From the cell containing the given text, extract its center point as (x, y) coordinate. 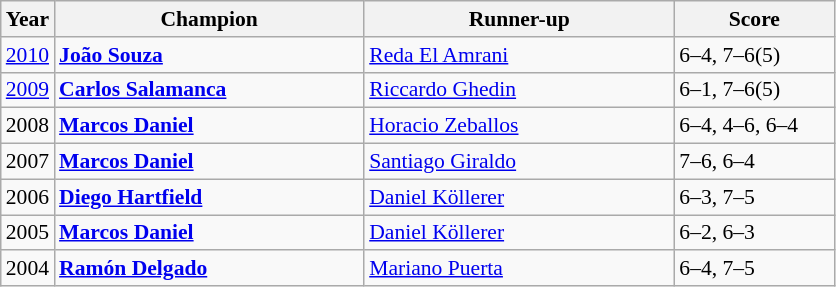
Santiago Giraldo (519, 162)
6–2, 6–3 (754, 233)
Champion (209, 19)
2009 (28, 90)
João Souza (209, 55)
Diego Hartfield (209, 197)
Riccardo Ghedin (519, 90)
Score (754, 19)
6–3, 7–5 (754, 197)
7–6, 6–4 (754, 162)
Mariano Puerta (519, 269)
Runner-up (519, 19)
2004 (28, 269)
6–4, 7–5 (754, 269)
6–4, 4–6, 6–4 (754, 126)
2010 (28, 55)
Horacio Zeballos (519, 126)
2007 (28, 162)
2005 (28, 233)
Ramón Delgado (209, 269)
6–1, 7–6(5) (754, 90)
Reda El Amrani (519, 55)
Year (28, 19)
2008 (28, 126)
Carlos Salamanca (209, 90)
2006 (28, 197)
6–4, 7–6(5) (754, 55)
